Pinpoint the cell where the given text exists, returning its (x, y) midpoint coordinate. 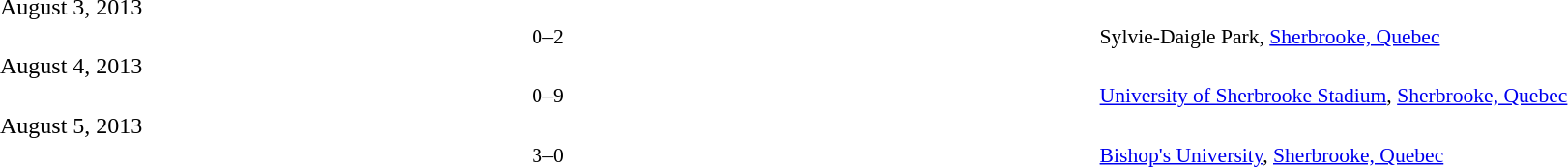
0–9 (547, 96)
0–2 (547, 37)
